Search for the cell housing the specified text and yield its (X, Y) center coordinate. 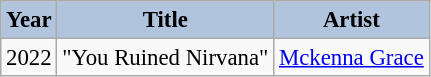
Mckenna Grace (352, 58)
Year (29, 20)
Artist (352, 20)
2022 (29, 58)
"You Ruined Nirvana" (166, 58)
Title (166, 20)
